Output the (X, Y) coordinate of the center of the cell containing the given text.  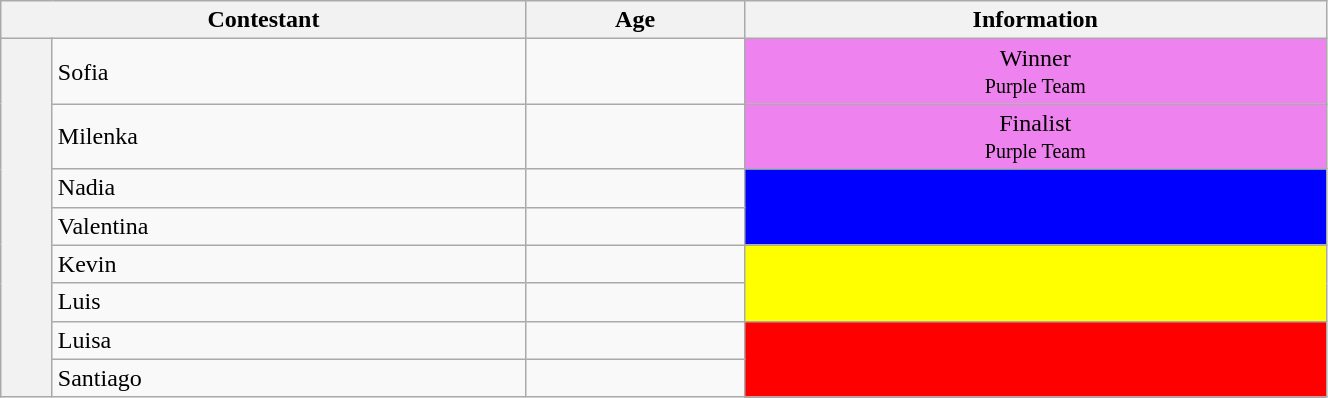
Valentina (289, 226)
Sofia (289, 72)
Luisa (289, 340)
FinalistPurple Team (1035, 136)
WinnerPurple Team (1035, 72)
Information (1035, 20)
Contestant (264, 20)
Nadia (289, 188)
Santiago (289, 378)
Luis (289, 302)
Age (635, 20)
Kevin (289, 264)
Milenka (289, 136)
